Scan for the cell matching the given text and deliver its (x, y) coordinate at center. 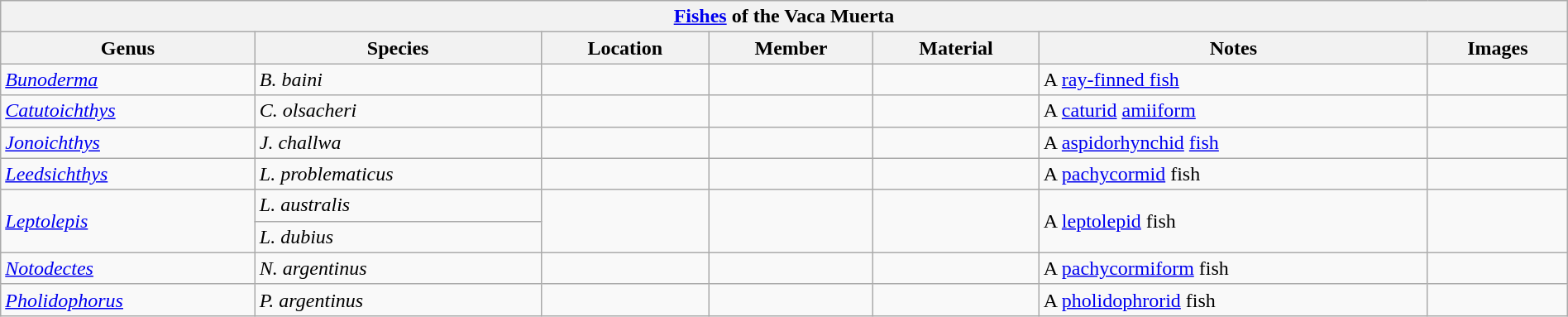
Catutoichthys (128, 111)
Leptolepis (128, 221)
Notodectes (128, 268)
Fishes of the Vaca Muerta (784, 17)
L. problematicus (398, 174)
Material (956, 48)
Jonoichthys (128, 142)
Pholidophorus (128, 300)
Member (791, 48)
Images (1497, 48)
A pachycormid fish (1233, 174)
Bunoderma (128, 79)
Species (398, 48)
C. olsacheri (398, 111)
Location (625, 48)
P. argentinus (398, 300)
Genus (128, 48)
A leptolepid fish (1233, 221)
A pholidophrorid fish (1233, 300)
B. baini (398, 79)
Leedsichthys (128, 174)
N. argentinus (398, 268)
L. dubius (398, 237)
J. challwa (398, 142)
A ray-finned fish (1233, 79)
A pachycormiform fish (1233, 268)
L. australis (398, 205)
Notes (1233, 48)
A caturid amiiform (1233, 111)
A aspidorhynchid fish (1233, 142)
